Scan for the cell matching the given text and deliver its (x, y) coordinate at center. 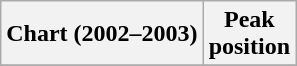
Chart (2002–2003) (102, 34)
Peakposition (249, 34)
